Scan for the cell matching the given text and deliver its (x, y) coordinate at center. 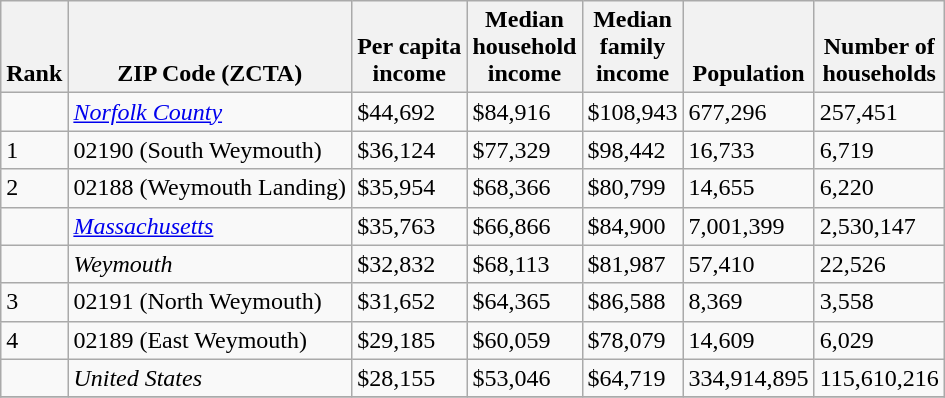
$64,365 (524, 302)
$53,046 (524, 378)
7,001,399 (748, 226)
02188 (Weymouth Landing) (210, 188)
United States (210, 378)
$84,900 (632, 226)
Population (748, 47)
257,451 (879, 112)
$66,866 (524, 226)
Weymouth (210, 264)
Per capitaincome (410, 47)
$36,124 (410, 150)
3 (34, 302)
3,558 (879, 302)
$44,692 (410, 112)
16,733 (748, 150)
$32,832 (410, 264)
ZIP Code (ZCTA) (210, 47)
$84,916 (524, 112)
$86,588 (632, 302)
Medianfamilyincome (632, 47)
677,296 (748, 112)
Number ofhouseholds (879, 47)
$81,987 (632, 264)
$68,113 (524, 264)
Rank (34, 47)
$60,059 (524, 340)
02190 (South Weymouth) (210, 150)
$35,954 (410, 188)
6,029 (879, 340)
57,410 (748, 264)
1 (34, 150)
Medianhouseholdincome (524, 47)
6,719 (879, 150)
2 (34, 188)
Norfolk County (210, 112)
Massachusetts (210, 226)
$64,719 (632, 378)
2,530,147 (879, 226)
6,220 (879, 188)
14,609 (748, 340)
$78,079 (632, 340)
8,369 (748, 302)
$108,943 (632, 112)
$98,442 (632, 150)
$35,763 (410, 226)
115,610,216 (879, 378)
$31,652 (410, 302)
$29,185 (410, 340)
$68,366 (524, 188)
22,526 (879, 264)
14,655 (748, 188)
$80,799 (632, 188)
$77,329 (524, 150)
4 (34, 340)
334,914,895 (748, 378)
$28,155 (410, 378)
02189 (East Weymouth) (210, 340)
02191 (North Weymouth) (210, 302)
